From the cell containing the given text, extract its center point as (X, Y) coordinate. 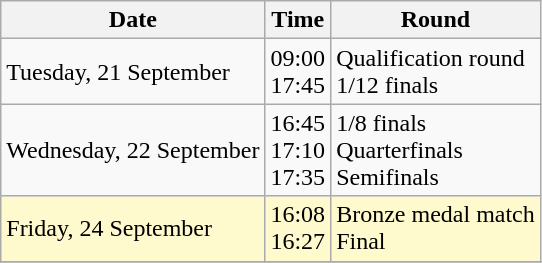
Date (133, 20)
Time (298, 20)
16:45 17:10 17:35 (298, 150)
16:08 16:27 (298, 228)
Wednesday, 22 September (133, 150)
Round (436, 20)
Friday, 24 September (133, 228)
Bronze medal match Final (436, 228)
Tuesday, 21 September (133, 72)
09:00 17:45 (298, 72)
1/8 finals Quarterfinals Semifinals (436, 150)
Qualification round 1/12 finals (436, 72)
